Determine the [X, Y] coordinate at the center of the cell enclosing the given text.  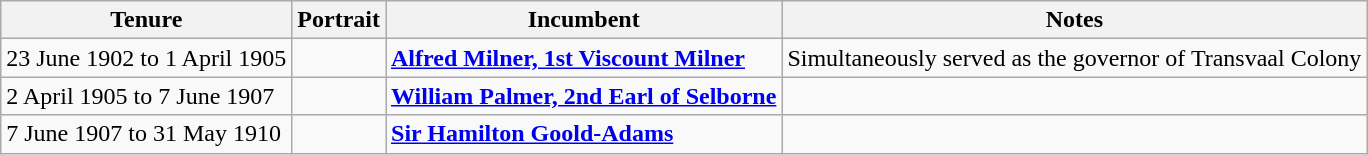
2 April 1905 to 7 June 1907 [146, 96]
William Palmer, 2nd Earl of Selborne [584, 96]
Portrait [339, 20]
Tenure [146, 20]
Incumbent [584, 20]
Notes [1074, 20]
Simultaneously served as the governor of Transvaal Colony [1074, 58]
23 June 1902 to 1 April 1905 [146, 58]
Alfred Milner, 1st Viscount Milner [584, 58]
7 June 1907 to 31 May 1910 [146, 134]
Sir Hamilton Goold-Adams [584, 134]
